Provide the [x, y] coordinate of the cell's center where the given text is located.  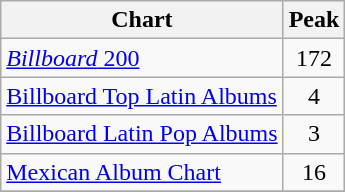
Billboard 200 [142, 58]
3 [314, 134]
Mexican Album Chart [142, 172]
172 [314, 58]
4 [314, 96]
Billboard Top Latin Albums [142, 96]
Chart [142, 20]
Billboard Latin Pop Albums [142, 134]
Peak [314, 20]
16 [314, 172]
